Provide the [x, y] coordinate of the cell's center where the given text is located.  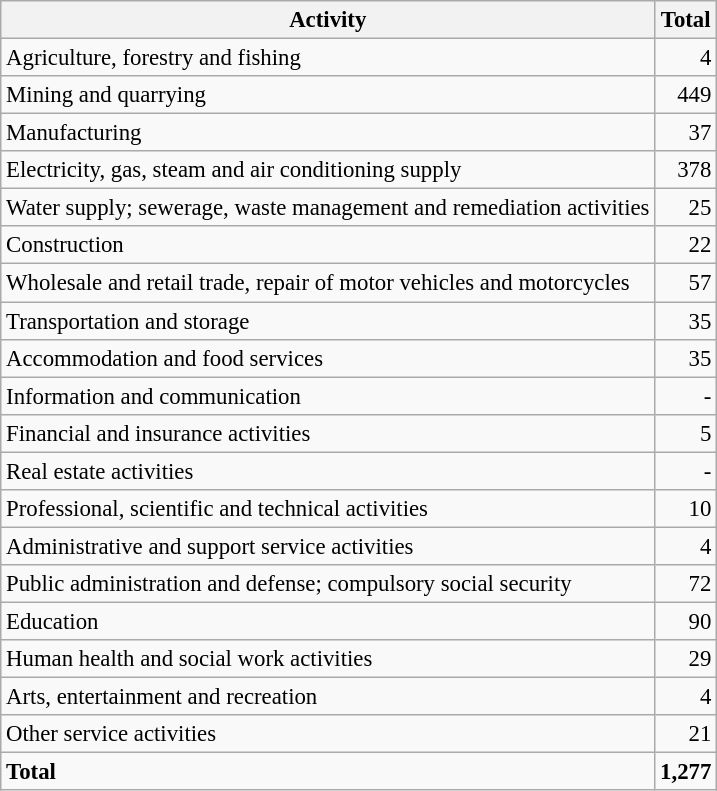
Financial and insurance activities [328, 433]
Agriculture, forestry and fishing [328, 58]
Arts, entertainment and recreation [328, 697]
Human health and social work activities [328, 659]
10 [686, 509]
37 [686, 133]
449 [686, 95]
Mining and quarrying [328, 95]
Construction [328, 245]
Wholesale and retail trade, repair of motor vehicles and motorcycles [328, 283]
21 [686, 734]
Public administration and defense; compulsory social security [328, 584]
Information and communication [328, 396]
378 [686, 170]
5 [686, 433]
Professional, scientific and technical activities [328, 509]
Accommodation and food services [328, 358]
Real estate activities [328, 471]
25 [686, 208]
1,277 [686, 772]
Transportation and storage [328, 321]
29 [686, 659]
57 [686, 283]
Activity [328, 20]
Manufacturing [328, 133]
Water supply; sewerage, waste management and remediation activities [328, 208]
72 [686, 584]
22 [686, 245]
Education [328, 621]
Administrative and support service activities [328, 546]
90 [686, 621]
Electricity, gas, steam and air conditioning supply [328, 170]
Other service activities [328, 734]
